Scan for the cell matching the given text and deliver its [X, Y] coordinate at center. 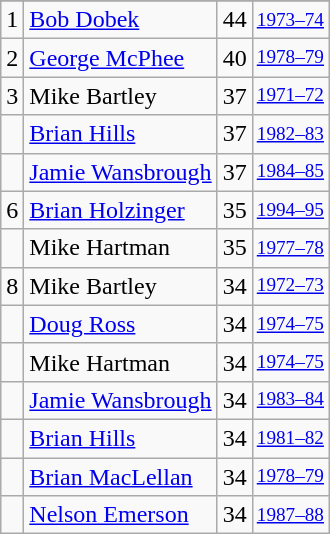
2 [12, 58]
1987–88 [290, 515]
1973–74 [290, 20]
Bob Dobek [120, 20]
8 [12, 286]
Doug Ross [120, 324]
44 [234, 20]
George McPhee [120, 58]
1981–82 [290, 438]
1994–95 [290, 210]
40 [234, 58]
1983–84 [290, 400]
Brian Holzinger [120, 210]
1971–72 [290, 96]
3 [12, 96]
1972–73 [290, 286]
Brian MacLellan [120, 477]
1 [12, 20]
1977–78 [290, 248]
1982–83 [290, 134]
Nelson Emerson [120, 515]
1984–85 [290, 172]
6 [12, 210]
